Scan for the cell matching the given text and deliver its [X, Y] coordinate at center. 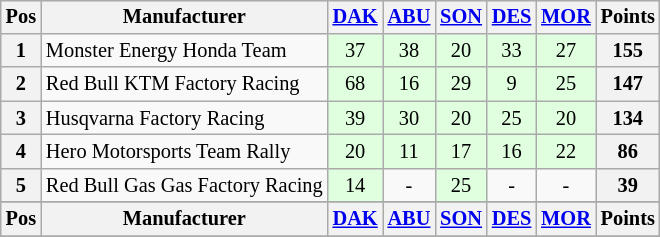
3 [21, 118]
33 [512, 51]
22 [566, 152]
38 [410, 51]
9 [512, 84]
14 [356, 185]
5 [21, 185]
17 [461, 152]
86 [628, 152]
134 [628, 118]
1 [21, 51]
11 [410, 152]
155 [628, 51]
29 [461, 84]
4 [21, 152]
30 [410, 118]
Hero Motorsports Team Rally [184, 152]
Monster Energy Honda Team [184, 51]
Husqvarna Factory Racing [184, 118]
Red Bull KTM Factory Racing [184, 84]
68 [356, 84]
Red Bull Gas Gas Factory Racing [184, 185]
2 [21, 84]
147 [628, 84]
37 [356, 51]
27 [566, 51]
